Pinpoint the cell where the given text exists, returning its (x, y) midpoint coordinate. 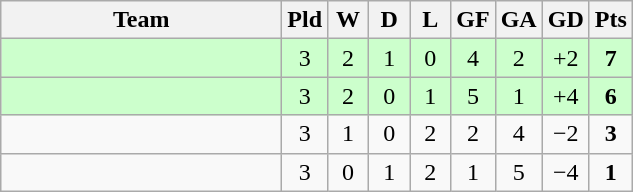
6 (610, 96)
GD (566, 20)
7 (610, 58)
Team (142, 20)
Pts (610, 20)
L (430, 20)
+4 (566, 96)
−2 (566, 134)
−4 (566, 172)
GA (518, 20)
GF (473, 20)
Pld (305, 20)
D (390, 20)
W (348, 20)
+2 (566, 58)
